Extract the [X, Y] coordinate from the center of the cell holding the provided text.  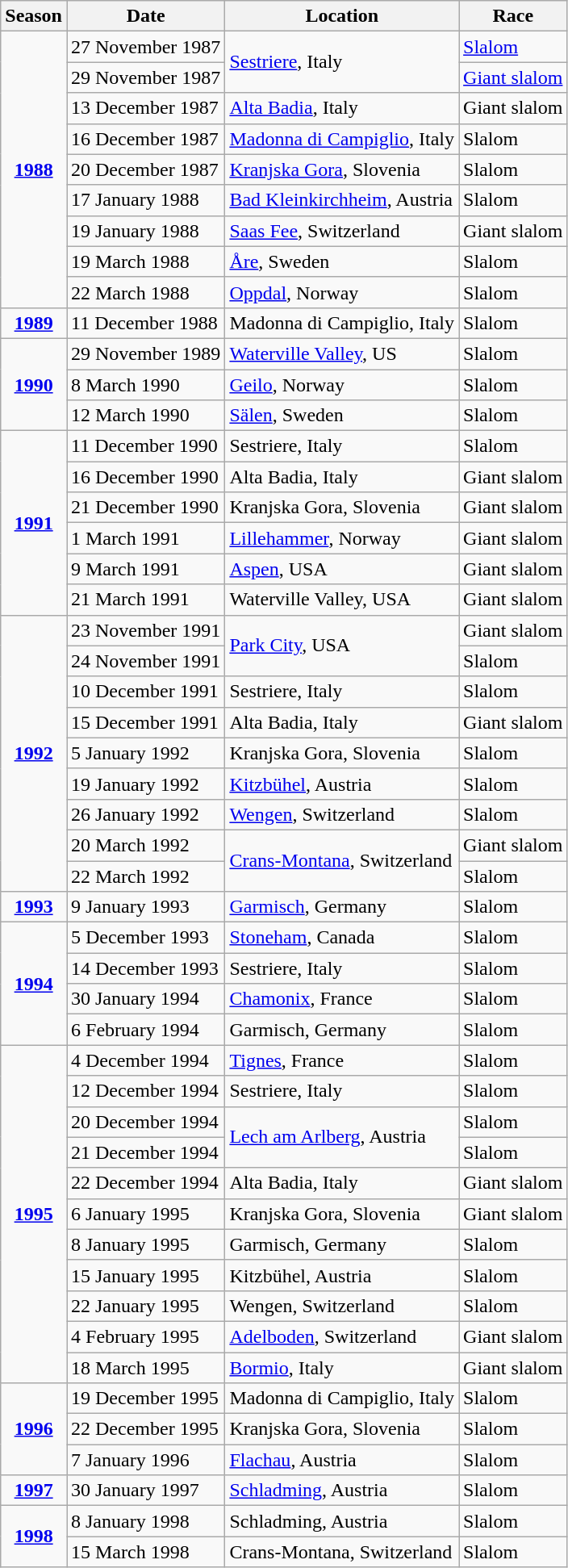
23 November 1991 [145, 630]
22 December 1994 [145, 1183]
Geilo, Norway [342, 385]
1989 [34, 323]
Bad Kleinkirchheim, Austria [342, 200]
15 January 1995 [145, 1275]
19 January 1988 [145, 231]
27 November 1987 [145, 47]
Chamonix, France [342, 999]
Tignes, France [342, 1060]
8 January 1995 [145, 1244]
Lech am Arlberg, Austria [342, 1137]
13 December 1987 [145, 108]
21 March 1991 [145, 600]
Flachau, Austria [342, 1460]
29 November 1989 [145, 353]
Sälen, Sweden [342, 416]
18 March 1995 [145, 1368]
1992 [34, 754]
16 December 1987 [145, 139]
7 January 1996 [145, 1460]
Race [513, 16]
4 December 1994 [145, 1060]
Date [145, 16]
Bormio, Italy [342, 1368]
1996 [34, 1429]
12 March 1990 [145, 416]
Saas Fee, Switzerland [342, 231]
8 March 1990 [145, 385]
22 March 1988 [145, 292]
Season [34, 16]
Park City, USA [342, 646]
Åre, Sweden [342, 261]
1990 [34, 384]
20 December 1987 [145, 169]
1993 [34, 907]
1991 [34, 523]
17 January 1988 [145, 200]
30 January 1994 [145, 999]
21 December 1990 [145, 508]
1997 [34, 1491]
19 December 1995 [145, 1399]
29 November 1987 [145, 77]
Stoneham, Canada [342, 938]
20 March 1992 [145, 845]
6 February 1994 [145, 1030]
26 January 1992 [145, 814]
19 March 1988 [145, 261]
1 March 1991 [145, 538]
15 March 1998 [145, 1552]
Location [342, 16]
6 January 1995 [145, 1214]
11 December 1990 [145, 446]
12 December 1994 [145, 1091]
1995 [34, 1214]
15 December 1991 [145, 722]
20 December 1994 [145, 1122]
10 December 1991 [145, 692]
1998 [34, 1537]
5 December 1993 [145, 938]
11 December 1988 [145, 323]
5 January 1992 [145, 753]
Aspen, USA [342, 569]
21 December 1994 [145, 1152]
9 January 1993 [145, 907]
Oppdal, Norway [342, 292]
8 January 1998 [145, 1521]
22 January 1995 [145, 1306]
9 March 1991 [145, 569]
1988 [34, 169]
24 November 1991 [145, 661]
Lillehammer, Norway [342, 538]
Waterville Valley, US [342, 353]
19 January 1992 [145, 784]
1994 [34, 984]
14 December 1993 [145, 968]
Waterville Valley, USA [342, 600]
30 January 1997 [145, 1491]
22 March 1992 [145, 876]
4 February 1995 [145, 1336]
16 December 1990 [145, 477]
22 December 1995 [145, 1429]
Adelboden, Switzerland [342, 1336]
